From the cell containing the given text, extract its center point as [x, y] coordinate. 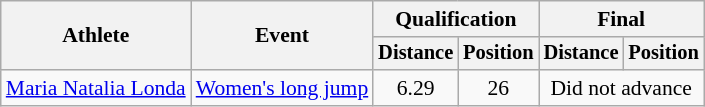
Final [622, 19]
Maria Natalia Londa [96, 88]
Women's long jump [282, 88]
Did not advance [622, 88]
26 [498, 88]
6.29 [416, 88]
Athlete [96, 36]
Event [282, 36]
Qualification [456, 19]
